Return the (X, Y) coordinate for the center point of the cell that contains the specified text.  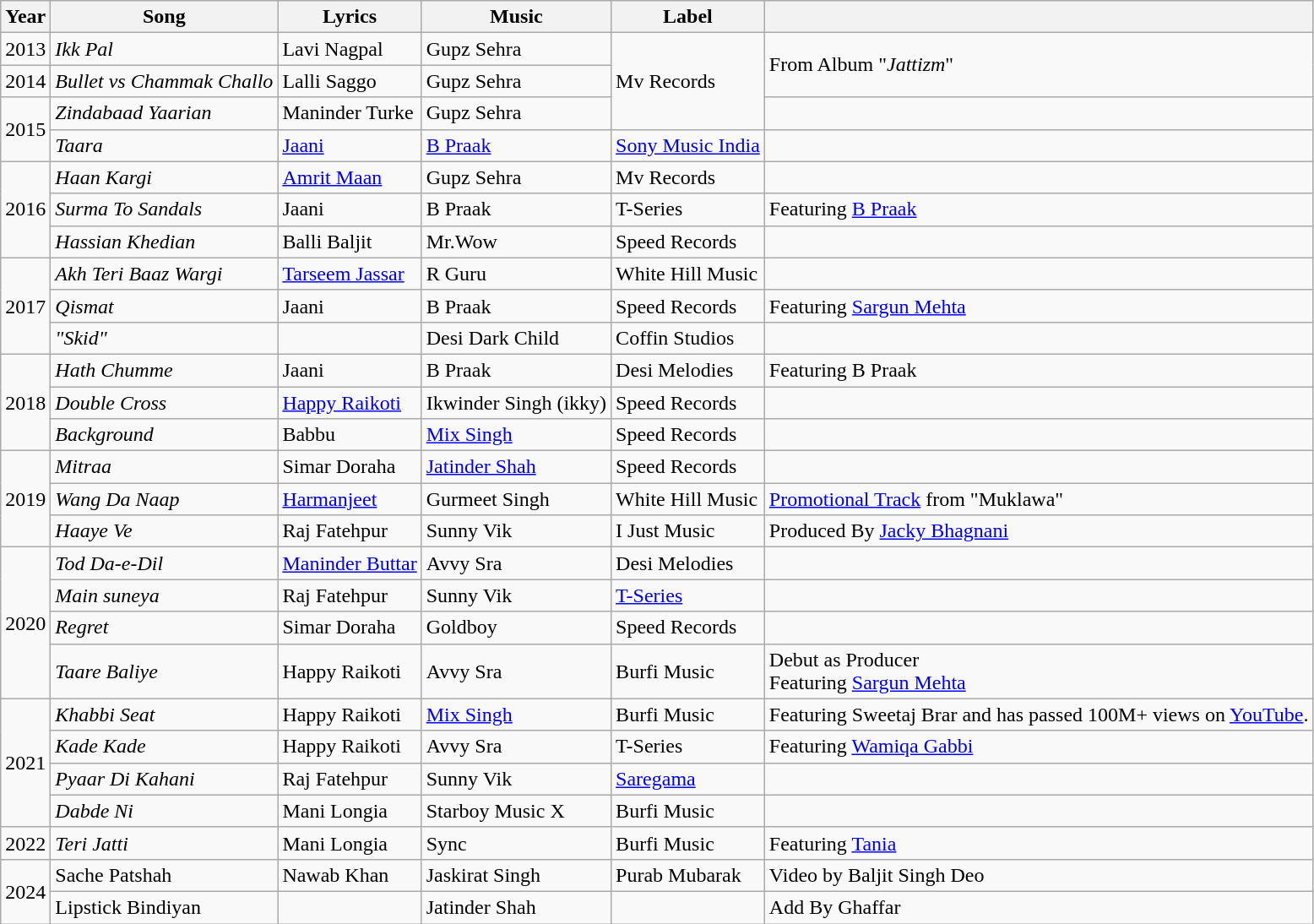
R Guru (516, 274)
"Skid" (164, 338)
Lavi Nagpal (350, 49)
Coffin Studios (688, 338)
Lyrics (350, 17)
Music (516, 17)
Gurmeet Singh (516, 499)
Tarseem Jassar (350, 274)
Haaye Ve (164, 531)
2017 (25, 306)
2018 (25, 402)
Produced By Jacky Bhagnani (1039, 531)
Dabde Ni (164, 811)
2020 (25, 623)
Haan Kargi (164, 177)
Pyaar Di Kahani (164, 779)
Featuring Tania (1039, 843)
Nawab Khan (350, 875)
Ikwinder Singh (ikky) (516, 403)
Hassian Khedian (164, 242)
Taara (164, 145)
Hath Chumme (164, 370)
Babbu (350, 435)
2014 (25, 81)
Promotional Track from "Muklawa" (1039, 499)
Lalli Saggo (350, 81)
I Just Music (688, 531)
Harmanjeet (350, 499)
Teri Jatti (164, 843)
2019 (25, 499)
Regret (164, 628)
Double Cross (164, 403)
Qismat (164, 306)
Lipstick Bindiyan (164, 907)
Saregama (688, 779)
Sache Patshah (164, 875)
From Album "Jattizm" (1039, 65)
Debut as ProducerFeaturing Sargun Mehta (1039, 671)
2016 (25, 209)
Maninder Turke (350, 113)
2021 (25, 763)
Surma To Sandals (164, 209)
Featuring Sweetaj Brar and has passed 100M+ views on YouTube. (1039, 715)
Desi Dark Child (516, 338)
Amrit Maan (350, 177)
Background (164, 435)
Starboy Music X (516, 811)
Mr.Wow (516, 242)
Year (25, 17)
Ikk Pal (164, 49)
Zindabaad Yaarian (164, 113)
Akh Teri Baaz Wargi (164, 274)
Khabbi Seat (164, 715)
Sony Music India (688, 145)
Taare Baliye (164, 671)
2022 (25, 843)
Balli Baljit (350, 242)
Featuring Sargun Mehta (1039, 306)
Kade Kade (164, 747)
Sync (516, 843)
Main suneya (164, 595)
2015 (25, 129)
Goldboy (516, 628)
Maninder Buttar (350, 563)
Purab Mubarak (688, 875)
Video by Baljit Singh Deo (1039, 875)
Jaskirat Singh (516, 875)
Wang Da Naap (164, 499)
2024 (25, 891)
Tod Da-e-Dil (164, 563)
Song (164, 17)
Add By Ghaffar (1039, 907)
Featuring Wamiqa Gabbi (1039, 747)
Mitraa (164, 467)
Bullet vs Chammak Challo (164, 81)
Label (688, 17)
2013 (25, 49)
